Provide the (X, Y) coordinate of the cell's center where the given text is located.  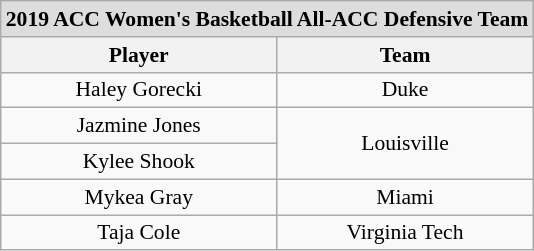
Kylee Shook (139, 162)
2019 ACC Women's Basketball All-ACC Defensive Team (268, 19)
Louisville (406, 144)
Mykea Gray (139, 197)
Haley Gorecki (139, 90)
Jazmine Jones (139, 126)
Player (139, 55)
Miami (406, 197)
Taja Cole (139, 233)
Duke (406, 90)
Virginia Tech (406, 233)
Team (406, 55)
